Capture the cell that displays the provided text and extract its [x, y] central coordinate. 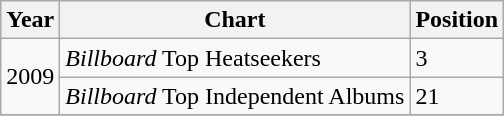
Year [30, 20]
21 [457, 96]
Billboard Top Independent Albums [235, 96]
Position [457, 20]
3 [457, 58]
Billboard Top Heatseekers [235, 58]
2009 [30, 77]
Chart [235, 20]
